Return [x, y] of the center of cell containing provided text 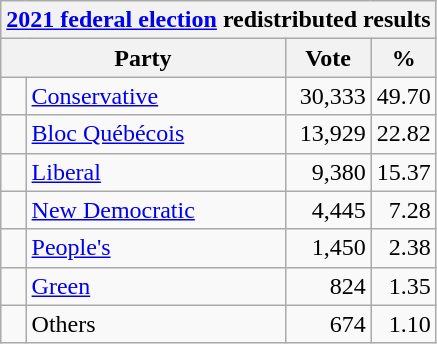
Bloc Québécois [156, 134]
Conservative [156, 96]
Others [156, 324]
30,333 [328, 96]
People's [156, 248]
1.10 [404, 324]
1.35 [404, 286]
% [404, 58]
824 [328, 286]
Liberal [156, 172]
674 [328, 324]
9,380 [328, 172]
New Democratic [156, 210]
2.38 [404, 248]
1,450 [328, 248]
Party [143, 58]
7.28 [404, 210]
49.70 [404, 96]
Vote [328, 58]
2021 federal election redistributed results [218, 20]
Green [156, 286]
15.37 [404, 172]
22.82 [404, 134]
13,929 [328, 134]
4,445 [328, 210]
